Find where the given text appears and provide that cell's center as (x, y) coordinate. 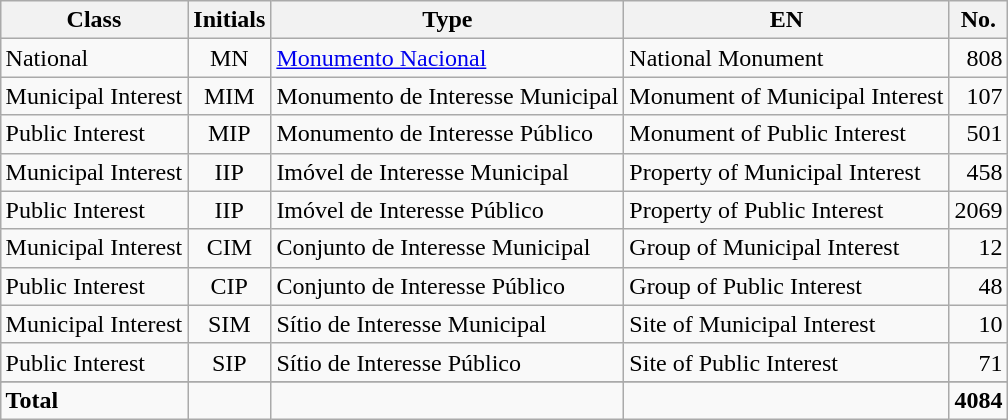
MIP (230, 134)
MN (230, 58)
458 (978, 172)
71 (978, 362)
SIP (230, 362)
MIM (230, 96)
10 (978, 324)
Imóvel de Interesse Público (448, 210)
Conjunto de Interesse Público (448, 286)
Conjunto de Interesse Municipal (448, 248)
Initials (230, 20)
CIP (230, 286)
Monument of Municipal Interest (786, 96)
Property of Public Interest (786, 210)
National Monument (786, 58)
Monument of Public Interest (786, 134)
Site of Public Interest (786, 362)
Site of Municipal Interest (786, 324)
CIM (230, 248)
4084 (978, 400)
107 (978, 96)
Type (448, 20)
No. (978, 20)
808 (978, 58)
Monumento de Interesse Público (448, 134)
National (94, 58)
Sítio de Interesse Público (448, 362)
Imóvel de Interesse Municipal (448, 172)
Sítio de Interesse Municipal (448, 324)
Class (94, 20)
Monumento de Interesse Municipal (448, 96)
Property of Municipal Interest (786, 172)
12 (978, 248)
Group of Public Interest (786, 286)
EN (786, 20)
Total (94, 400)
Monumento Nacional (448, 58)
Group of Municipal Interest (786, 248)
2069 (978, 210)
SIM (230, 324)
501 (978, 134)
48 (978, 286)
